From the cell containing the given text, extract its center point as (X, Y) coordinate. 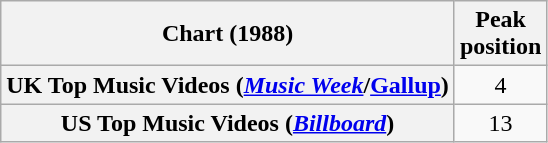
Peakposition (500, 34)
US Top Music Videos (Billboard) (228, 123)
13 (500, 123)
UK Top Music Videos (Music Week/Gallup) (228, 85)
4 (500, 85)
Chart (1988) (228, 34)
